Search for the cell housing the specified text and yield its [x, y] center coordinate. 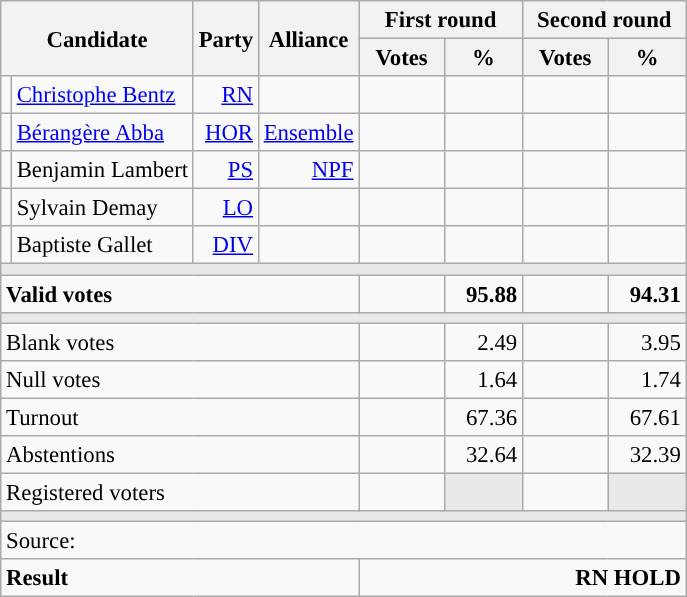
Null votes [180, 379]
RN HOLD [522, 578]
3.95 [647, 342]
67.36 [483, 417]
67.61 [647, 417]
Ensemble [308, 133]
Baptiste Gallet [102, 245]
Result [180, 578]
NPF [308, 170]
Candidate [98, 38]
Blank votes [180, 342]
Abstentions [180, 455]
HOR [226, 133]
Second round [604, 20]
DIV [226, 245]
2.49 [483, 342]
1.74 [647, 379]
Party [226, 38]
Christophe Bentz [102, 95]
Source: [344, 540]
Turnout [180, 417]
Registered voters [180, 492]
PS [226, 170]
Sylvain Demay [102, 208]
First round [441, 20]
RN [226, 95]
95.88 [483, 294]
Valid votes [180, 294]
Alliance [308, 38]
94.31 [647, 294]
1.64 [483, 379]
Benjamin Lambert [102, 170]
32.64 [483, 455]
LO [226, 208]
32.39 [647, 455]
Bérangère Abba [102, 133]
